Pinpoint the cell where the given text exists, returning its (X, Y) midpoint coordinate. 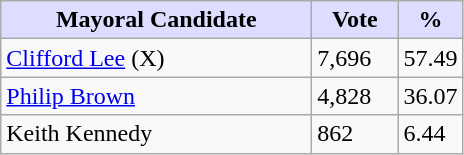
6.44 (430, 134)
4,828 (355, 96)
862 (355, 134)
Mayoral Candidate (156, 20)
7,696 (355, 58)
Philip Brown (156, 96)
Clifford Lee (X) (156, 58)
Vote (355, 20)
% (430, 20)
Keith Kennedy (156, 134)
36.07 (430, 96)
57.49 (430, 58)
